Return the [X, Y] coordinate for the center point of the cell that contains the specified text.  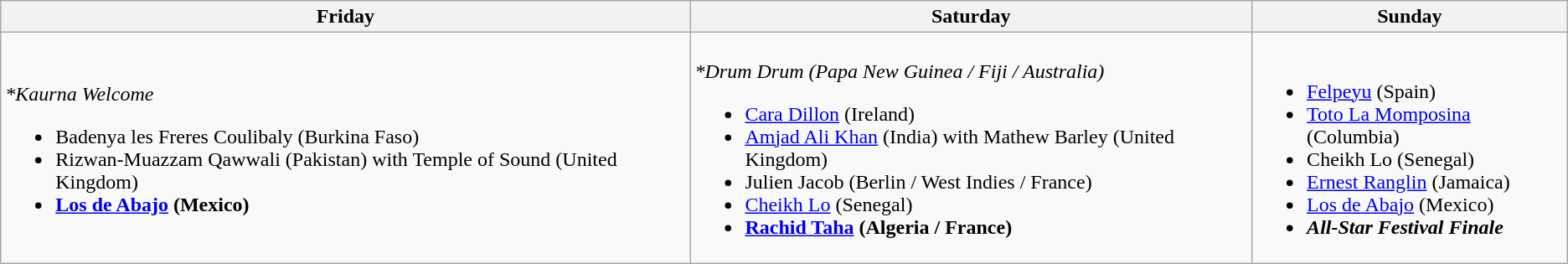
Friday [345, 17]
Sunday [1411, 17]
Felpeyu (Spain)Toto La Momposina (Columbia)Cheikh Lo (Senegal)Ernest Ranglin (Jamaica)Los de Abajo (Mexico)All-Star Festival Finale [1411, 148]
Saturday [972, 17]
